For the text-containing cell, return its midpoint in [x, y] coordinate format. 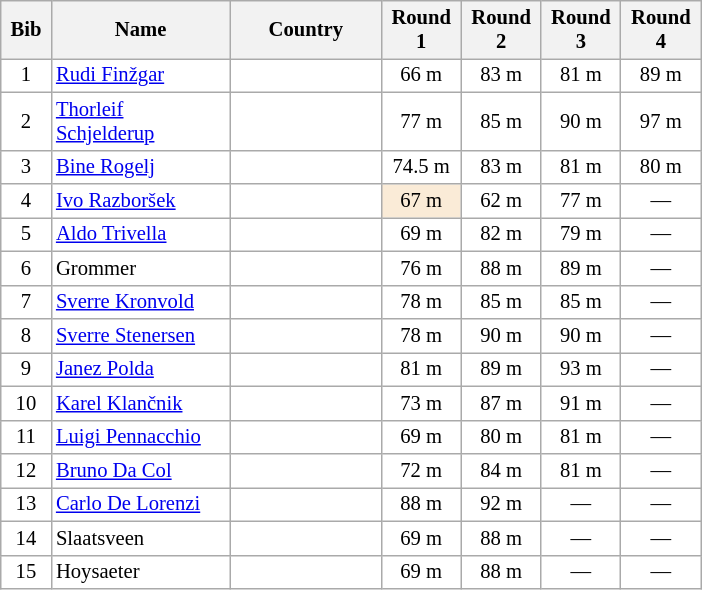
72 m [421, 471]
9 [26, 369]
73 m [421, 403]
Sverre Kronvold [140, 302]
84 m [501, 471]
1 [26, 75]
13 [26, 504]
Karel Klančnik [140, 403]
Sverre Stenersen [140, 335]
2 [26, 121]
Round 3 [581, 29]
Ivo Razboršek [140, 201]
14 [26, 538]
87 m [501, 403]
Round 1 [421, 29]
Slaatsveen [140, 538]
Carlo De Lorenzi [140, 504]
67 m [421, 201]
Thorleif Schjelderup [140, 121]
12 [26, 471]
Grommer [140, 268]
5 [26, 234]
74.5 m [421, 167]
8 [26, 335]
15 [26, 572]
Bib [26, 29]
Hoysaeter [140, 572]
4 [26, 201]
92 m [501, 504]
Aldo Trivella [140, 234]
Round 2 [501, 29]
Janez Polda [140, 369]
11 [26, 437]
Luigi Pennacchio [140, 437]
Round 4 [661, 29]
82 m [501, 234]
66 m [421, 75]
7 [26, 302]
10 [26, 403]
91 m [581, 403]
Bruno Da Col [140, 471]
Country [306, 29]
93 m [581, 369]
6 [26, 268]
62 m [501, 201]
Name [140, 29]
Bine Rogelj [140, 167]
79 m [581, 234]
97 m [661, 121]
3 [26, 167]
Rudi Finžgar [140, 75]
76 m [421, 268]
